Provide the [x, y] coordinate of the cell's center where the given text is located.  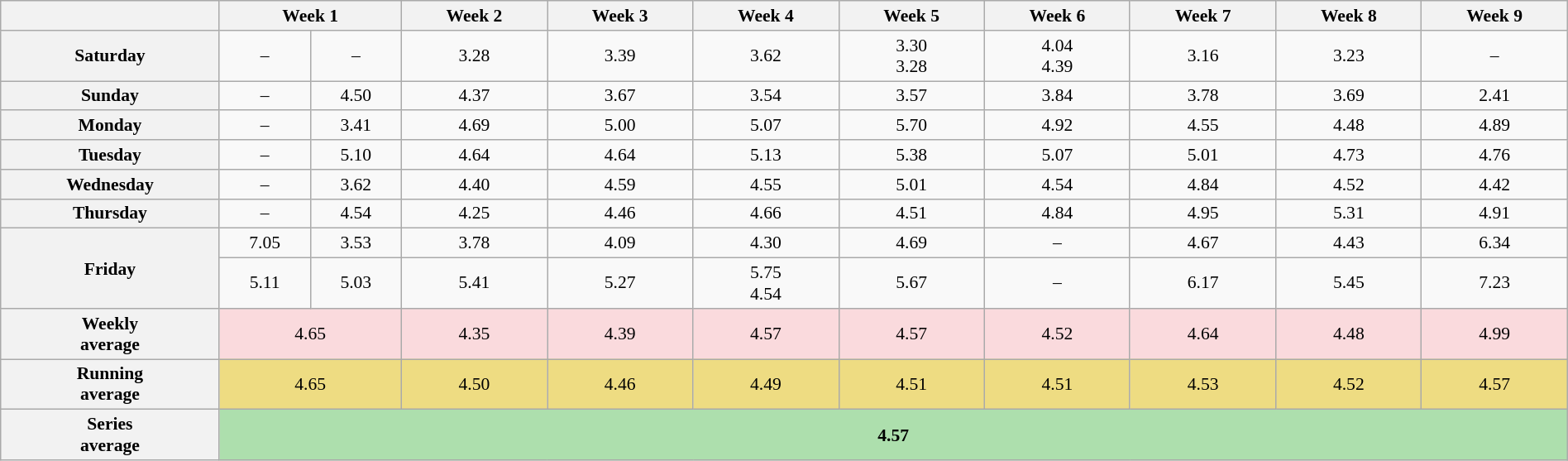
5.11 [265, 283]
3.54 [766, 96]
3.69 [1349, 96]
3.16 [1202, 56]
5.70 [911, 126]
5.67 [911, 283]
Week 6 [1057, 16]
Seriesaverage [110, 435]
3.39 [620, 56]
4.43 [1349, 243]
4.76 [1494, 155]
3.57 [911, 96]
Week 2 [474, 16]
4.89 [1494, 126]
3.67 [620, 96]
2.41 [1494, 96]
3.84 [1057, 96]
Monday [110, 126]
Week 4 [766, 16]
4.53 [1202, 384]
3.53 [356, 243]
Sunday [110, 96]
Week 8 [1349, 16]
5.27 [620, 283]
4.25 [474, 214]
7.23 [1494, 283]
4.42 [1494, 185]
4.35 [474, 334]
7.05 [265, 243]
4.66 [766, 214]
Runningaverage [110, 384]
4.67 [1202, 243]
4.99 [1494, 334]
5.754.54 [766, 283]
Wednesday [110, 185]
Tuesday [110, 155]
5.38 [911, 155]
6.34 [1494, 243]
5.31 [1349, 214]
4.59 [620, 185]
3.303.28 [911, 56]
5.00 [620, 126]
4.39 [620, 334]
4.91 [1494, 214]
5.10 [356, 155]
5.45 [1349, 283]
Week 7 [1202, 16]
Saturday [110, 56]
3.23 [1349, 56]
6.17 [1202, 283]
3.41 [356, 126]
4.73 [1349, 155]
4.92 [1057, 126]
4.95 [1202, 214]
4.37 [474, 96]
Friday [110, 268]
4.30 [766, 243]
4.49 [766, 384]
Week 1 [310, 16]
5.41 [474, 283]
3.28 [474, 56]
Thursday [110, 214]
Weeklyaverage [110, 334]
Week 9 [1494, 16]
4.09 [620, 243]
5.03 [356, 283]
Week 3 [620, 16]
4.40 [474, 185]
4.044.39 [1057, 56]
5.13 [766, 155]
Week 5 [911, 16]
